Detect which cell encompasses the target text, then output its (X, Y) center coordinate. 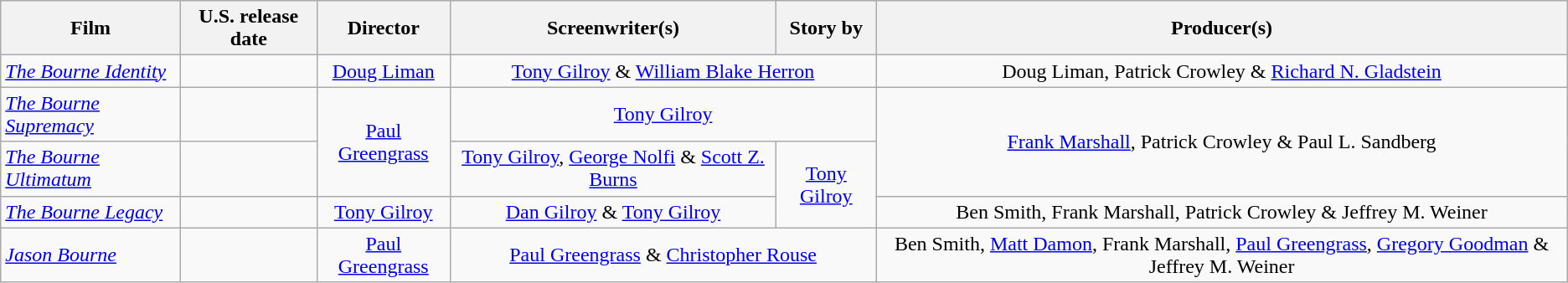
Paul Greengrass & Christopher Rouse (663, 255)
Film (90, 28)
Director (384, 28)
Tony Gilroy & William Blake Herron (663, 71)
The Bourne Legacy (90, 212)
Dan Gilroy & Tony Gilroy (613, 212)
Story by (826, 28)
The Bourne Identity (90, 71)
The Bourne Ultimatum (90, 169)
The Bourne Supremacy (90, 114)
Ben Smith, Matt Damon, Frank Marshall, Paul Greengrass, Gregory Goodman & Jeffrey M. Weiner (1221, 255)
Producer(s) (1221, 28)
Doug Liman, Patrick Crowley & Richard N. Gladstein (1221, 71)
Ben Smith, Frank Marshall, Patrick Crowley & Jeffrey M. Weiner (1221, 212)
Screenwriter(s) (613, 28)
Tony Gilroy, George Nolfi & Scott Z. Burns (613, 169)
Frank Marshall, Patrick Crowley & Paul L. Sandberg (1221, 141)
U.S. release date (248, 28)
Jason Bourne (90, 255)
Doug Liman (384, 71)
